Detect which cell encompasses the target text, then output its (x, y) center coordinate. 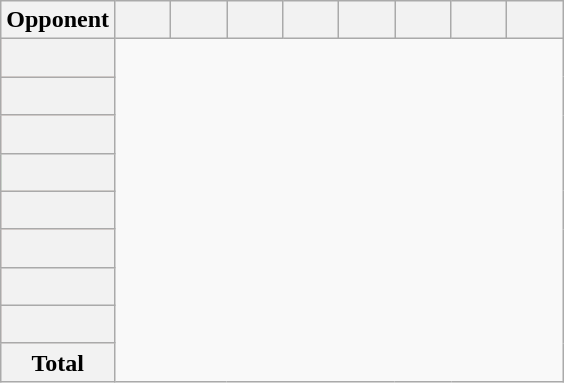
Total (58, 362)
Opponent (58, 20)
